Capture the cell that displays the provided text and extract its (X, Y) central coordinate. 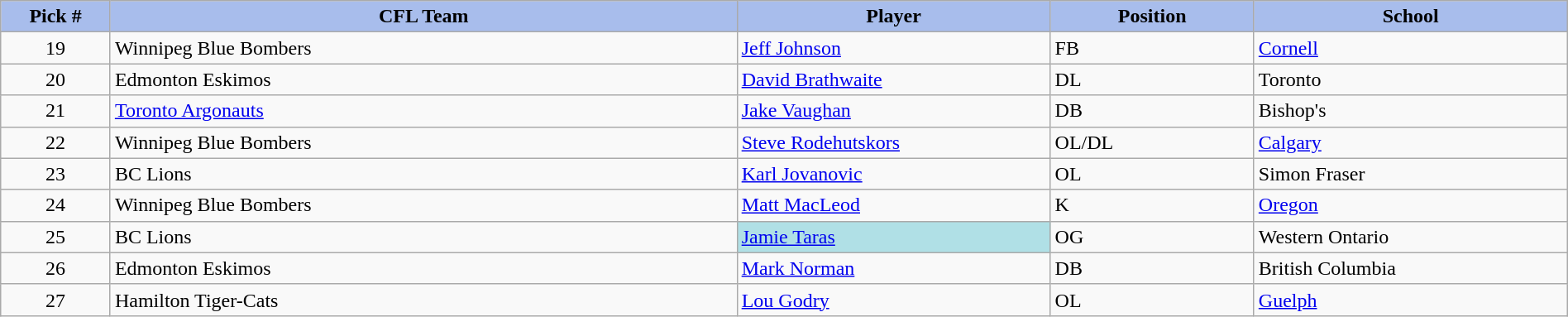
Position (1152, 17)
Toronto Argonauts (423, 111)
22 (56, 142)
Oregon (1411, 205)
K (1152, 205)
26 (56, 268)
CFL Team (423, 17)
Bishop's (1411, 111)
FB (1152, 48)
24 (56, 205)
Player (893, 17)
British Columbia (1411, 268)
23 (56, 174)
Jake Vaughan (893, 111)
DL (1152, 79)
Cornell (1411, 48)
Jamie Taras (893, 237)
Hamilton Tiger-Cats (423, 300)
OG (1152, 237)
Guelph (1411, 300)
Simon Fraser (1411, 174)
Jeff Johnson (893, 48)
Mark Norman (893, 268)
Karl Jovanovic (893, 174)
Calgary (1411, 142)
David Brathwaite (893, 79)
Steve Rodehutskors (893, 142)
21 (56, 111)
Pick # (56, 17)
Matt MacLeod (893, 205)
25 (56, 237)
19 (56, 48)
School (1411, 17)
Western Ontario (1411, 237)
Lou Godry (893, 300)
Toronto (1411, 79)
OL/DL (1152, 142)
20 (56, 79)
27 (56, 300)
